For the text-containing cell, return its midpoint in (x, y) coordinate format. 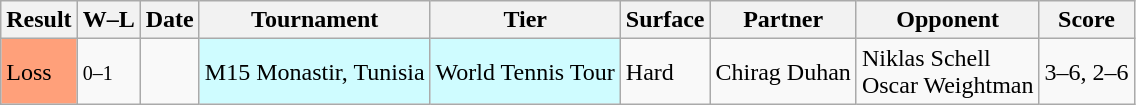
Opponent (948, 20)
Hard (665, 72)
Tournament (314, 20)
3–6, 2–6 (1086, 72)
Date (170, 20)
Result (39, 20)
W–L (108, 20)
Tier (525, 20)
Chirag Duhan (783, 72)
Surface (665, 20)
Score (1086, 20)
World Tennis Tour (525, 72)
Loss (39, 72)
M15 Monastir, Tunisia (314, 72)
Partner (783, 20)
0–1 (108, 72)
Niklas Schell Oscar Weightman (948, 72)
